Return the [x, y] coordinate for the center point of the cell that contains the specified text.  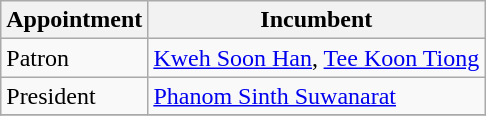
Phanom Sinth Suwanarat [316, 96]
Appointment [74, 20]
Incumbent [316, 20]
President [74, 96]
Kweh Soon Han, Tee Koon Tiong [316, 58]
Patron [74, 58]
